Find where the given text appears and provide that cell's center as (x, y) coordinate. 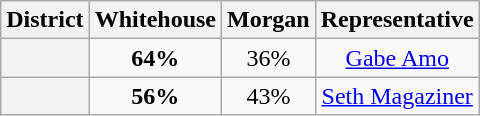
56% (155, 96)
64% (155, 58)
43% (269, 96)
36% (269, 58)
Morgan (269, 20)
Seth Magaziner (397, 96)
Whitehouse (155, 20)
Representative (397, 20)
District (45, 20)
Gabe Amo (397, 58)
